Extract the (X, Y) coordinate from the center of the cell holding the provided text.  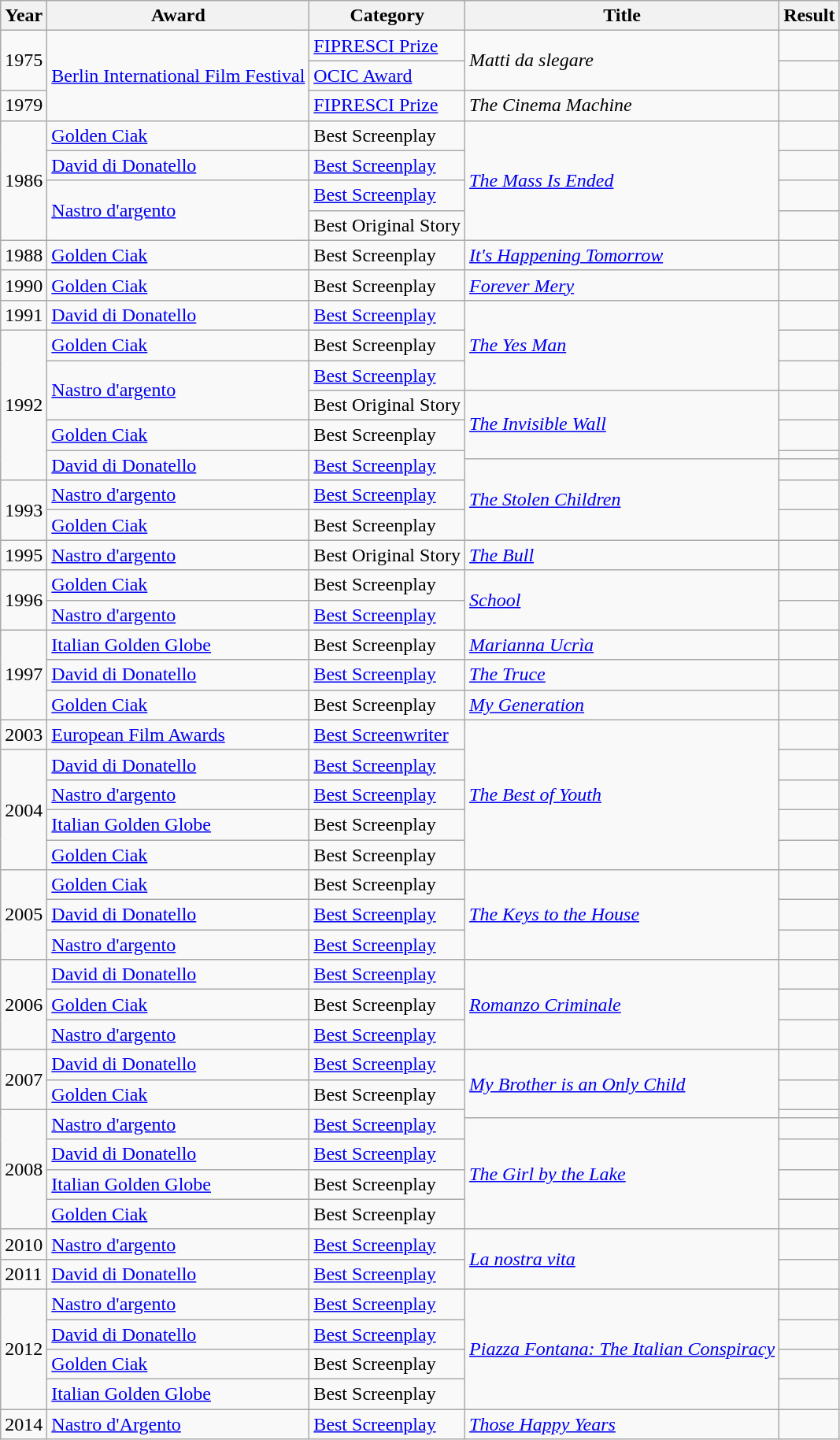
Award (178, 16)
School (622, 600)
Marianna Ucrìa (622, 645)
The Truce (622, 675)
2010 (24, 1244)
Nastro d'Argento (178, 1424)
Category (387, 16)
2012 (24, 1349)
1993 (24, 510)
2007 (24, 1079)
Year (24, 16)
The Keys to the House (622, 915)
OCIC Award (387, 76)
The Girl by the Lake (622, 1173)
1992 (24, 405)
1991 (24, 315)
My Generation (622, 705)
2003 (24, 735)
1988 (24, 255)
1996 (24, 600)
The Invisible Wall (622, 425)
My Brother is an Only Child (622, 1083)
2008 (24, 1169)
The Bull (622, 555)
Best Screenwriter (387, 735)
1979 (24, 106)
1975 (24, 61)
1997 (24, 675)
Forever Mery (622, 285)
The Mass Is Ended (622, 180)
Piazza Fontana: The Italian Conspiracy (622, 1349)
2005 (24, 915)
2006 (24, 1005)
Title (622, 16)
The Yes Man (622, 345)
2004 (24, 809)
1990 (24, 285)
2011 (24, 1274)
The Cinema Machine (622, 106)
It's Happening Tomorrow (622, 255)
1995 (24, 555)
Those Happy Years (622, 1424)
Berlin International Film Festival (178, 76)
Result (809, 16)
Romanzo Criminale (622, 1005)
The Stolen Children (622, 499)
1986 (24, 180)
Matti da slegare (622, 61)
La nostra vita (622, 1259)
2014 (24, 1424)
The Best of Youth (622, 794)
European Film Awards (178, 735)
